Determine the (x, y) coordinate at the center of the cell enclosing the given text.  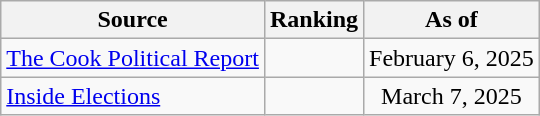
March 7, 2025 (452, 96)
Source (133, 20)
The Cook Political Report (133, 58)
February 6, 2025 (452, 58)
As of (452, 20)
Ranking (314, 20)
Inside Elections (133, 96)
